Provide the (X, Y) coordinate of the cell's center where the given text is located.  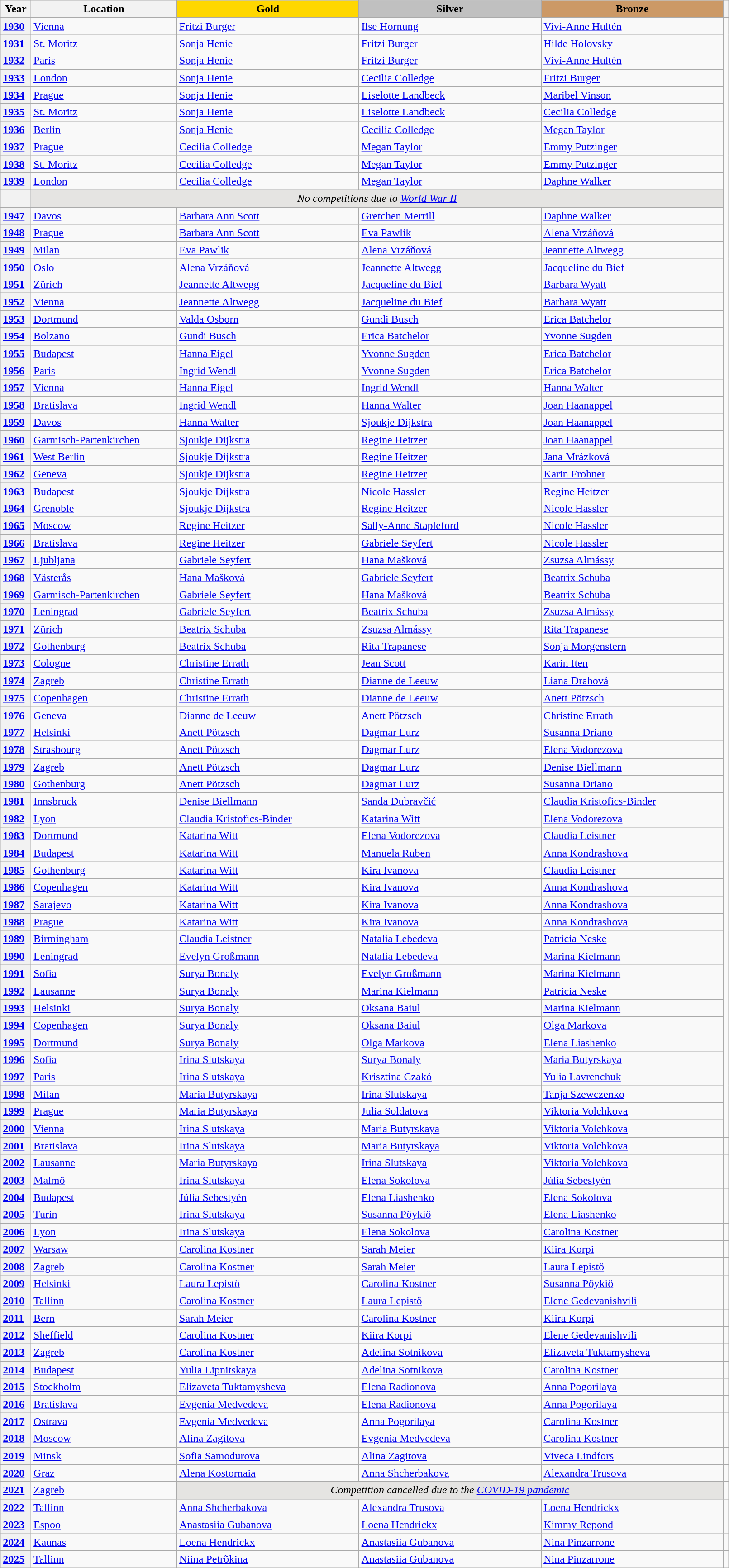
Gretchen Merrill (450, 216)
1966 (16, 543)
1965 (16, 526)
Sarajevo (104, 905)
2014 (16, 1370)
1985 (16, 870)
1959 (16, 422)
2023 (16, 1525)
Tanja Szewczenko (633, 1094)
1947 (16, 216)
Karin Iten (633, 663)
1964 (16, 509)
2018 (16, 1439)
Malmö (104, 1180)
1939 (16, 181)
Grenoble (104, 509)
Ostrava (104, 1421)
1997 (16, 1077)
2013 (16, 1353)
Espoo (104, 1525)
2016 (16, 1404)
Competition cancelled due to the COVID-19 pandemic (450, 1490)
2022 (16, 1507)
1956 (16, 371)
Hilde Holovsky (633, 43)
Innsbruck (104, 801)
1980 (16, 784)
Maribel Vinson (633, 95)
Sonja Morgenstern (633, 646)
Valda Osborn (268, 319)
Strasbourg (104, 749)
1994 (16, 1025)
2005 (16, 1215)
Yulia Lipnitskaya (268, 1370)
Turin (104, 1215)
West Berlin (104, 457)
1972 (16, 646)
2007 (16, 1249)
1969 (16, 595)
2019 (16, 1456)
Sally-Anne Stapleford (450, 526)
1968 (16, 577)
Krisztina Czakó (450, 1077)
1930 (16, 26)
1990 (16, 956)
Karin Frohner (633, 474)
1937 (16, 147)
No competitions due to World War II (377, 198)
1938 (16, 164)
1963 (16, 491)
1955 (16, 353)
2000 (16, 1129)
1957 (16, 388)
1952 (16, 302)
Västerås (104, 577)
1971 (16, 629)
Gold (268, 9)
Jean Scott (450, 663)
1986 (16, 887)
Cologne (104, 663)
Year (16, 9)
1967 (16, 560)
1973 (16, 663)
1993 (16, 1008)
Yulia Lavrenchuk (633, 1077)
1991 (16, 973)
Bronze (633, 9)
1961 (16, 457)
Silver (450, 9)
1931 (16, 43)
Bolzano (104, 336)
1954 (16, 336)
1996 (16, 1060)
1983 (16, 836)
1992 (16, 991)
Graz (104, 1473)
Alena Kostornaia (268, 1473)
1998 (16, 1094)
1987 (16, 905)
2008 (16, 1266)
Oslo (104, 267)
1989 (16, 939)
2012 (16, 1335)
Bern (104, 1318)
1958 (16, 405)
Viveca Lindfors (633, 1456)
1975 (16, 698)
1995 (16, 1042)
Stockholm (104, 1387)
Birmingham (104, 939)
2024 (16, 1542)
1970 (16, 612)
2006 (16, 1232)
1962 (16, 474)
1999 (16, 1111)
1981 (16, 801)
Jana Mrázková (633, 457)
1951 (16, 285)
Kaunas (104, 1542)
1933 (16, 78)
1978 (16, 749)
Liana Drahová (633, 681)
Location (104, 9)
Ilse Hornung (450, 26)
Ljubljana (104, 560)
Berlin (104, 129)
1934 (16, 95)
1976 (16, 715)
1932 (16, 61)
Julia Soldatova (450, 1111)
1960 (16, 439)
1953 (16, 319)
2011 (16, 1318)
2017 (16, 1421)
Minsk (104, 1456)
Manuela Ruben (450, 853)
1984 (16, 853)
1979 (16, 767)
1977 (16, 732)
1988 (16, 922)
2009 (16, 1283)
1936 (16, 129)
2001 (16, 1146)
1982 (16, 819)
Sofia Samodurova (268, 1456)
1948 (16, 233)
2010 (16, 1301)
Sanda Dubravčić (450, 801)
1974 (16, 681)
Warsaw (104, 1249)
2015 (16, 1387)
1935 (16, 112)
Niina Petrõkina (268, 1559)
Kimmy Repond (633, 1525)
1949 (16, 250)
2002 (16, 1163)
1950 (16, 267)
2020 (16, 1473)
2025 (16, 1559)
2004 (16, 1197)
Sheffield (104, 1335)
2021 (16, 1490)
2003 (16, 1180)
